Pinpoint the cell where the given text exists, returning its [x, y] midpoint coordinate. 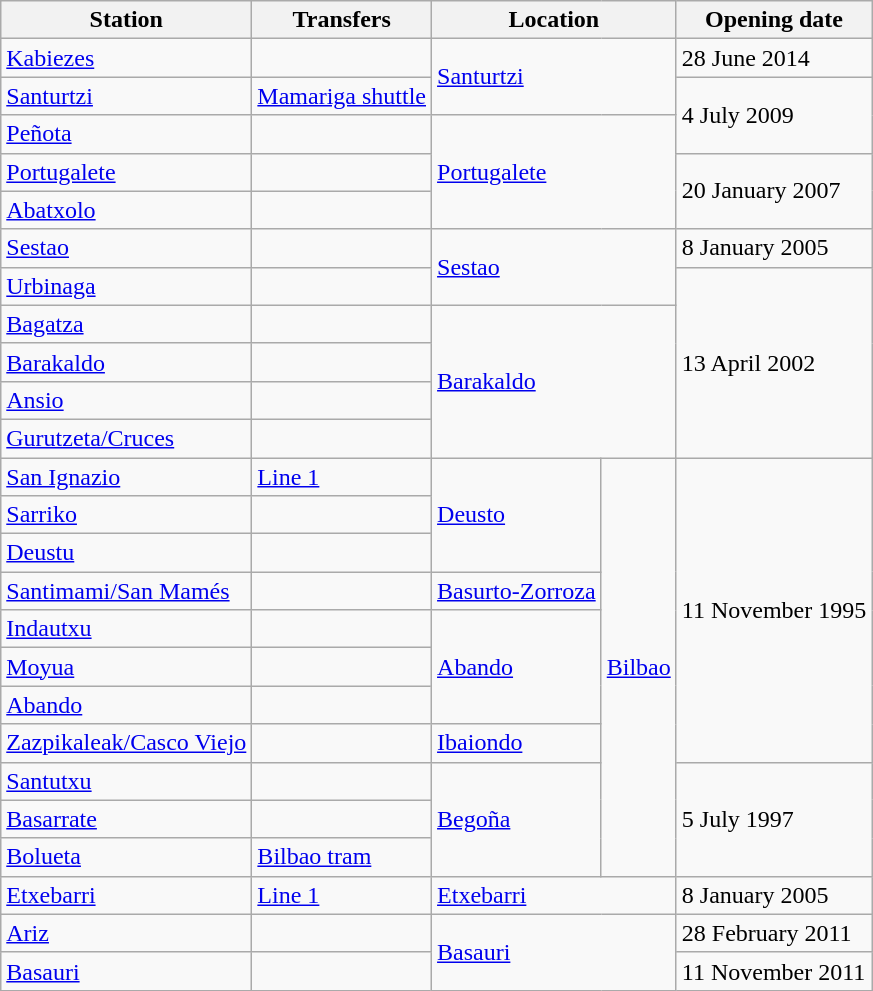
Basurto-Zorroza [517, 591]
Ariz [126, 933]
Bolueta [126, 857]
Bilbao [638, 668]
11 November 2011 [774, 971]
Abatxolo [126, 210]
Station [126, 20]
Moyua [126, 667]
Transfers [342, 20]
Santutxu [126, 781]
Gurutzeta/Cruces [126, 438]
Kabiezes [126, 58]
Opening date [774, 20]
San Ignazio [126, 477]
Begoña [517, 819]
20 January 2007 [774, 191]
Bagatza [126, 324]
Mamariga shuttle [342, 96]
Deustu [126, 553]
Peñota [126, 134]
5 July 1997 [774, 819]
28 February 2011 [774, 933]
28 June 2014 [774, 58]
Santimami/San Mamés [126, 591]
Bilbao tram [342, 857]
Deusto [517, 515]
Basarrate [126, 819]
Urbinaga [126, 286]
Sarriko [126, 515]
Zazpikaleak/Casco Viejo [126, 743]
Ansio [126, 400]
Ibaiondo [517, 743]
Indautxu [126, 629]
4 July 2009 [774, 115]
Location [554, 20]
13 April 2002 [774, 362]
11 November 1995 [774, 610]
